Extract the [x, y] coordinate from the center of the cell holding the provided text.  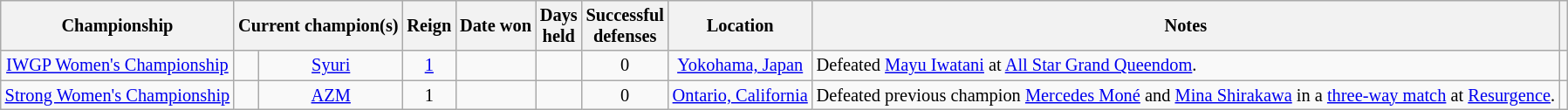
Strong Women's Championship [117, 95]
Yokohama, Japan [740, 65]
Daysheld [558, 25]
Notes [1186, 25]
Successfuldefenses [625, 25]
Syuri [332, 65]
Defeated previous champion Mercedes Moné and Mina Shirakawa in a three-way match at Resurgence. [1186, 95]
Ontario, California [740, 95]
IWGP Women's Championship [117, 65]
Championship [117, 25]
Reign [429, 25]
Date won [496, 25]
Current champion(s) [318, 25]
Defeated Mayu Iwatani at All Star Grand Queendom. [1186, 65]
AZM [332, 95]
Location [740, 25]
